Capture the cell that displays the provided text and extract its [x, y] central coordinate. 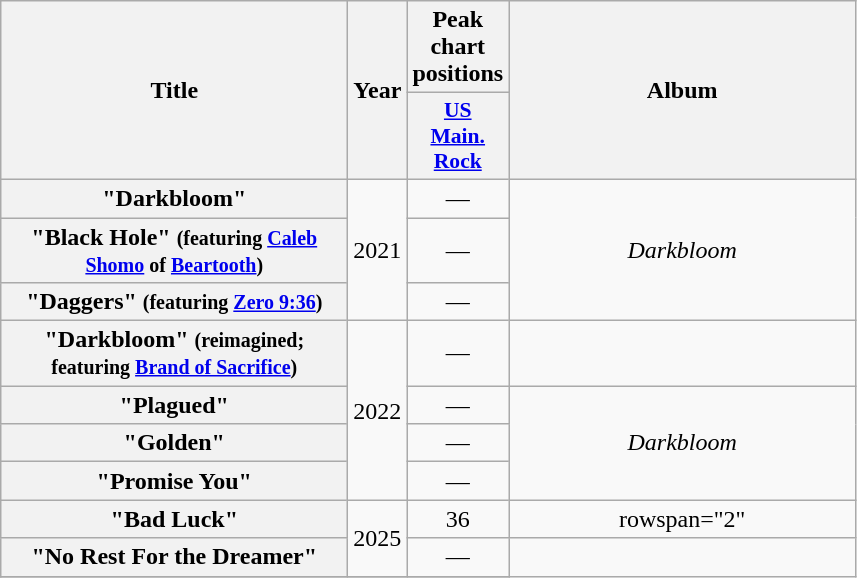
"No Rest For the Dreamer" [174, 557]
Title [174, 90]
"Darkbloom" (reimagined; featuring Brand of Sacrifice) [174, 354]
2022 [378, 410]
Peak chart positions [458, 47]
USMain.Rock [458, 136]
"Black Hole" (featuring Caleb Shomo of Beartooth) [174, 250]
36 [458, 519]
"Darkbloom" [174, 198]
rowspan="2" [682, 519]
"Daggers" (featuring Zero 9:36) [174, 302]
Album [682, 90]
2025 [378, 538]
"Plagued" [174, 405]
Year [378, 90]
"Bad Luck" [174, 519]
"Golden" [174, 443]
2021 [378, 250]
"Promise You" [174, 481]
